Return the (x, y) coordinate for the center point of the cell that contains the specified text.  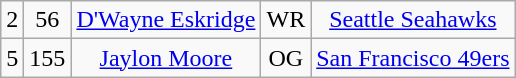
Seattle Seahawks (413, 20)
155 (48, 58)
WR (286, 20)
OG (286, 58)
2 (12, 20)
D'Wayne Eskridge (166, 20)
Jaylon Moore (166, 58)
56 (48, 20)
5 (12, 58)
San Francisco 49ers (413, 58)
